From the cell containing the given text, extract its center point as [X, Y] coordinate. 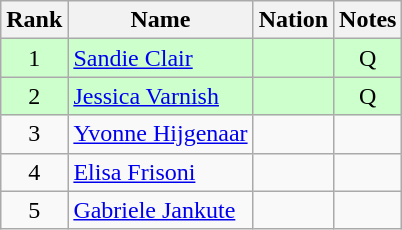
2 [34, 96]
1 [34, 58]
Notes [368, 20]
Elisa Frisoni [160, 172]
Rank [34, 20]
4 [34, 172]
Sandie Clair [160, 58]
5 [34, 210]
Name [160, 20]
Yvonne Hijgenaar [160, 134]
Jessica Varnish [160, 96]
3 [34, 134]
Gabriele Jankute [160, 210]
Nation [293, 20]
